Search for the cell housing the specified text and yield its [X, Y] center coordinate. 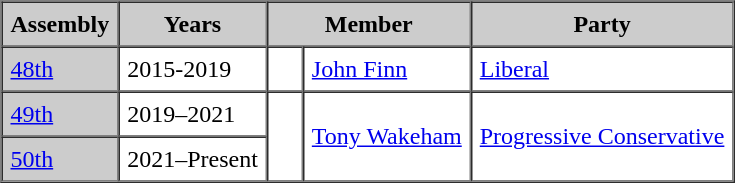
2019–2021 [192, 114]
John Finn [387, 68]
50th [60, 158]
Years [192, 24]
Assembly [60, 24]
48th [60, 68]
Tony Wakeham [387, 137]
2021–Present [192, 158]
Progressive Conservative [602, 137]
Party [602, 24]
Liberal [602, 68]
Member [369, 24]
2015-2019 [192, 68]
49th [60, 114]
